Pinpoint the cell where the given text exists, returning its (x, y) midpoint coordinate. 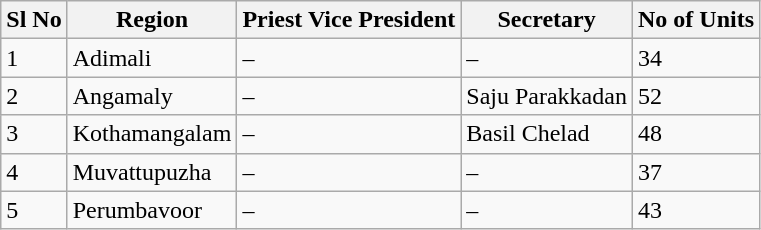
2 (34, 96)
No of Units (696, 20)
3 (34, 134)
Angamaly (152, 96)
52 (696, 96)
48 (696, 134)
Saju Parakkadan (547, 96)
4 (34, 172)
37 (696, 172)
Muvattupuzha (152, 172)
5 (34, 210)
Kothamangalam (152, 134)
Secretary (547, 20)
Priest Vice President (349, 20)
Region (152, 20)
43 (696, 210)
Sl No (34, 20)
Adimali (152, 58)
1 (34, 58)
Perumbavoor (152, 210)
34 (696, 58)
Basil Chelad (547, 134)
